Detect which cell encompasses the target text, then output its (x, y) center coordinate. 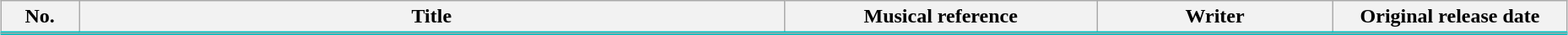
Original release date (1450, 17)
Musical reference (940, 17)
Title (432, 17)
Writer (1214, 17)
No. (41, 17)
